Search for the cell housing the specified text and yield its (X, Y) center coordinate. 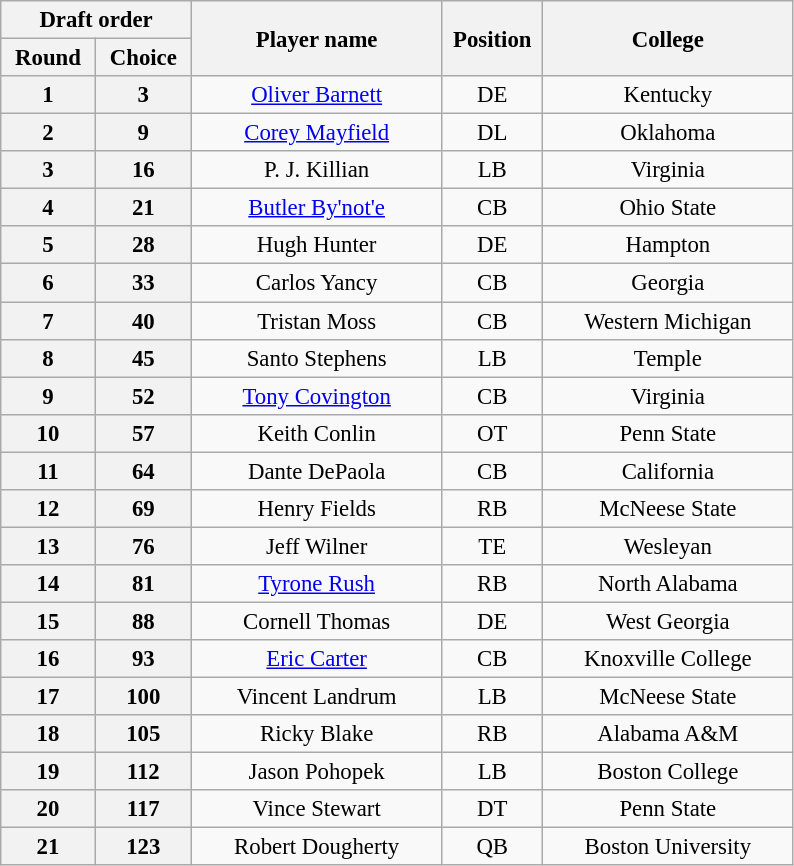
Vincent Landrum (316, 697)
Henry Fields (316, 509)
Position (492, 38)
33 (143, 283)
8 (48, 358)
Butler By'not'e (316, 208)
Hampton (668, 245)
Eric Carter (316, 659)
117 (143, 809)
4 (48, 208)
Georgia (668, 283)
123 (143, 847)
Santo Stephens (316, 358)
81 (143, 584)
19 (48, 772)
Hugh Hunter (316, 245)
20 (48, 809)
40 (143, 321)
Tristan Moss (316, 321)
Tyrone Rush (316, 584)
Corey Mayfield (316, 133)
QB (492, 847)
P. J. Killian (316, 170)
112 (143, 772)
12 (48, 509)
28 (143, 245)
Cornell Thomas (316, 621)
Ohio State (668, 208)
Robert Dougherty (316, 847)
West Georgia (668, 621)
California (668, 471)
Player name (316, 38)
57 (143, 433)
OT (492, 433)
10 (48, 433)
Jason Pohopek (316, 772)
College (668, 38)
76 (143, 546)
11 (48, 471)
Round (48, 58)
1 (48, 95)
2 (48, 133)
15 (48, 621)
17 (48, 697)
Boston University (668, 847)
Vince Stewart (316, 809)
Keith Conlin (316, 433)
88 (143, 621)
Carlos Yancy (316, 283)
64 (143, 471)
Knoxville College (668, 659)
Alabama A&M (668, 734)
TE (492, 546)
Oklahoma (668, 133)
Choice (143, 58)
DT (492, 809)
Oliver Barnett (316, 95)
45 (143, 358)
93 (143, 659)
18 (48, 734)
Tony Covington (316, 396)
Wesleyan (668, 546)
6 (48, 283)
Western Michigan (668, 321)
Kentucky (668, 95)
100 (143, 697)
Jeff Wilner (316, 546)
Temple (668, 358)
5 (48, 245)
14 (48, 584)
Draft order (96, 20)
7 (48, 321)
Dante DePaola (316, 471)
North Alabama (668, 584)
Boston College (668, 772)
DL (492, 133)
13 (48, 546)
Ricky Blake (316, 734)
105 (143, 734)
69 (143, 509)
52 (143, 396)
